Determine the [x, y] coordinate at the center of the cell enclosing the given text.  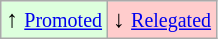
↑ Promoted [54, 20]
↓ Relegated [162, 20]
